Find where the given text appears and provide that cell's center as (x, y) coordinate. 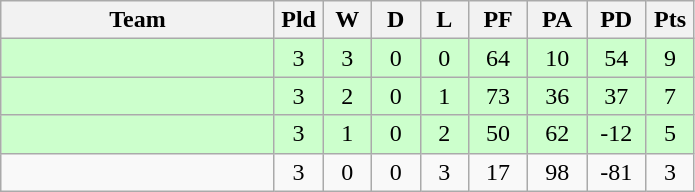
Pts (670, 20)
-12 (616, 134)
17 (498, 172)
-81 (616, 172)
50 (498, 134)
9 (670, 58)
Pld (298, 20)
73 (498, 96)
D (396, 20)
37 (616, 96)
PA (558, 20)
54 (616, 58)
36 (558, 96)
62 (558, 134)
L (444, 20)
10 (558, 58)
Team (138, 20)
W (348, 20)
64 (498, 58)
5 (670, 134)
7 (670, 96)
PF (498, 20)
PD (616, 20)
98 (558, 172)
